Return the [X, Y] coordinate for the center point of the cell that contains the specified text.  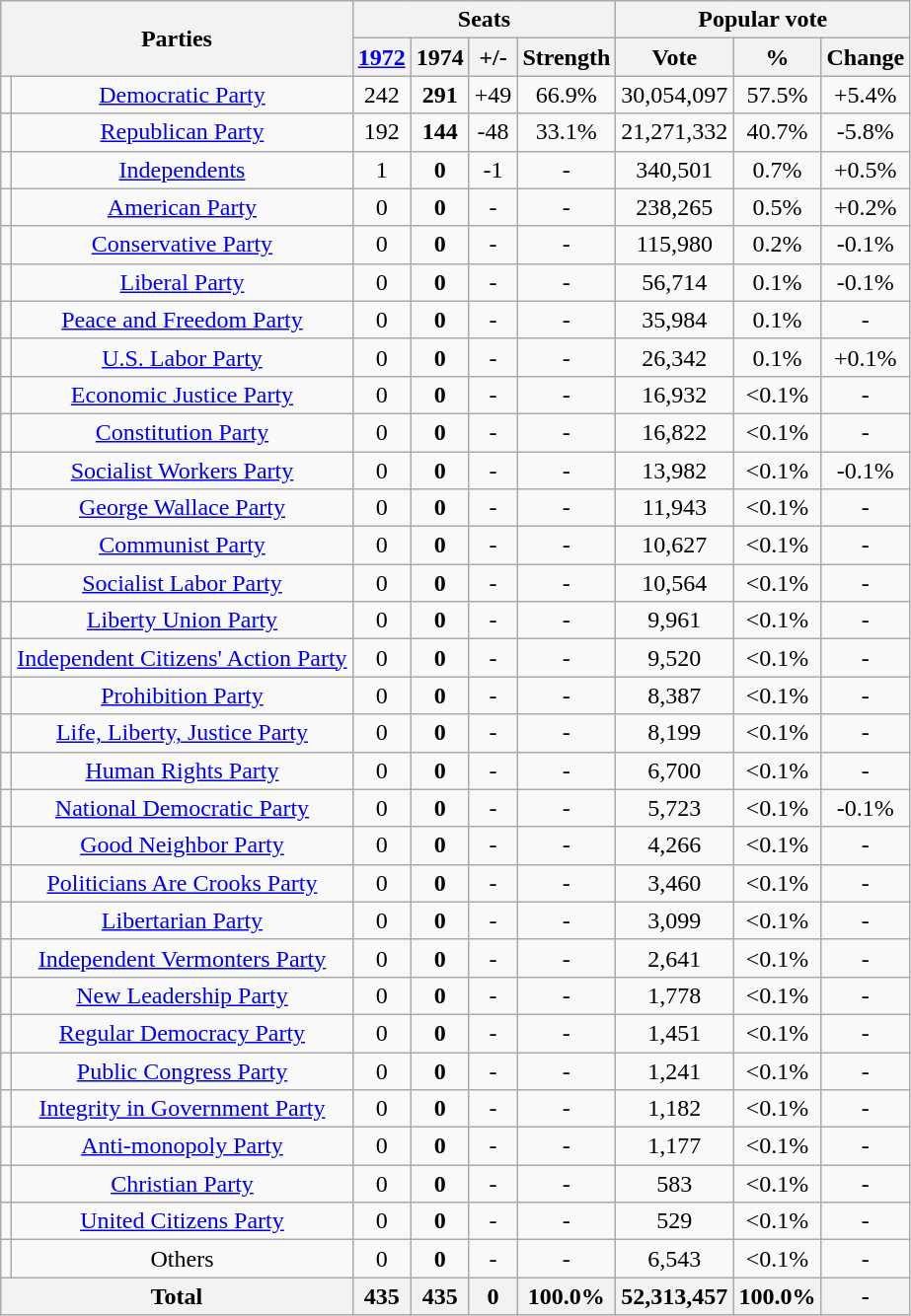
Total [177, 1296]
+0.1% [866, 357]
Liberty Union Party [182, 621]
+49 [493, 95]
Constitution Party [182, 432]
529 [675, 1221]
10,627 [675, 546]
Politicians Are Crooks Party [182, 883]
Parties [177, 38]
Vote [675, 57]
1,778 [675, 995]
6,700 [675, 770]
6,543 [675, 1259]
16,932 [675, 395]
1972 [381, 57]
33.1% [567, 132]
U.S. Labor Party [182, 357]
1,182 [675, 1109]
Economic Justice Party [182, 395]
1974 [440, 57]
8,387 [675, 695]
National Democratic Party [182, 808]
144 [440, 132]
Socialist Workers Party [182, 471]
New Leadership Party [182, 995]
3,460 [675, 883]
Socialist Labor Party [182, 583]
1 [381, 170]
Regular Democracy Party [182, 1033]
-48 [493, 132]
Christian Party [182, 1184]
+/- [493, 57]
13,982 [675, 471]
Democratic Party [182, 95]
+0.5% [866, 170]
United Citizens Party [182, 1221]
56,714 [675, 282]
-5.8% [866, 132]
1,241 [675, 1070]
9,961 [675, 621]
+5.4% [866, 95]
57.5% [778, 95]
Life, Liberty, Justice Party [182, 733]
Libertarian Party [182, 920]
340,501 [675, 170]
40.7% [778, 132]
0.7% [778, 170]
583 [675, 1184]
% [778, 57]
21,271,332 [675, 132]
Independent Vermonters Party [182, 958]
5,723 [675, 808]
-1 [493, 170]
Liberal Party [182, 282]
242 [381, 95]
Independent Citizens' Action Party [182, 658]
2,641 [675, 958]
Popular vote [763, 20]
Republican Party [182, 132]
Public Congress Party [182, 1070]
11,943 [675, 508]
238,265 [675, 207]
Others [182, 1259]
30,054,097 [675, 95]
Human Rights Party [182, 770]
Strength [567, 57]
192 [381, 132]
American Party [182, 207]
George Wallace Party [182, 508]
8,199 [675, 733]
26,342 [675, 357]
Independents [182, 170]
66.9% [567, 95]
291 [440, 95]
0.5% [778, 207]
Prohibition Party [182, 695]
9,520 [675, 658]
3,099 [675, 920]
4,266 [675, 845]
Anti-monopoly Party [182, 1146]
Good Neighbor Party [182, 845]
0.2% [778, 245]
1,177 [675, 1146]
Integrity in Government Party [182, 1109]
Communist Party [182, 546]
10,564 [675, 583]
+0.2% [866, 207]
Conservative Party [182, 245]
35,984 [675, 320]
Change [866, 57]
52,313,457 [675, 1296]
Seats [484, 20]
1,451 [675, 1033]
115,980 [675, 245]
16,822 [675, 432]
Peace and Freedom Party [182, 320]
